From the cell containing the given text, extract its center point as [x, y] coordinate. 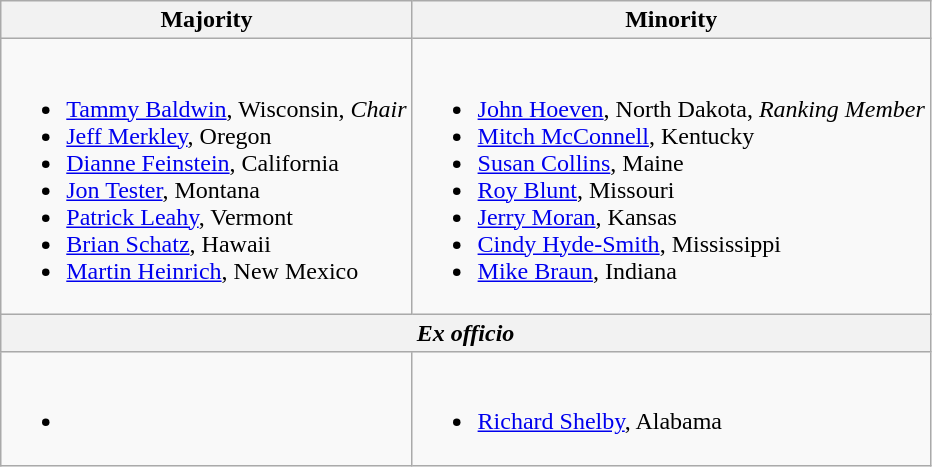
Majority [206, 20]
Minority [671, 20]
Richard Shelby, Alabama [671, 408]
Ex officio [466, 333]
